Pinpoint the cell where the given text exists, returning its (x, y) midpoint coordinate. 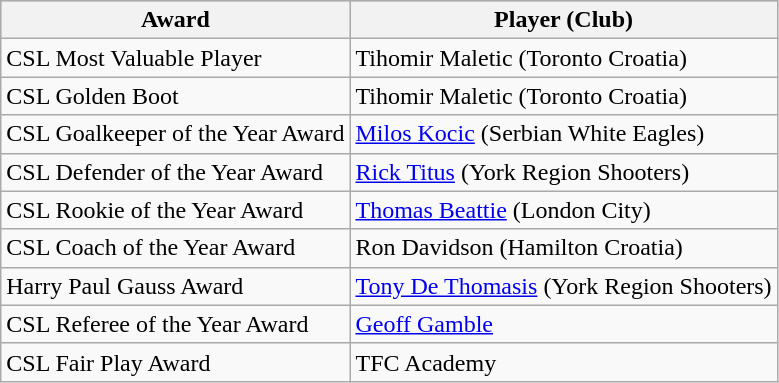
CSL Fair Play Award (176, 362)
Player (Club) (564, 20)
CSL Coach of the Year Award (176, 248)
CSL Most Valuable Player (176, 58)
Milos Kocic (Serbian White Eagles) (564, 134)
Award (176, 20)
Harry Paul Gauss Award (176, 286)
CSL Referee of the Year Award (176, 324)
Ron Davidson (Hamilton Croatia) (564, 248)
CSL Rookie of the Year Award (176, 210)
Thomas Beattie (London City) (564, 210)
Tony De Thomasis (York Region Shooters) (564, 286)
Geoff Gamble (564, 324)
CSL Golden Boot (176, 96)
CSL Goalkeeper of the Year Award (176, 134)
Rick Titus (York Region Shooters) (564, 172)
TFC Academy (564, 362)
CSL Defender of the Year Award (176, 172)
